Determine the (x, y) coordinate at the center of the cell enclosing the given text.  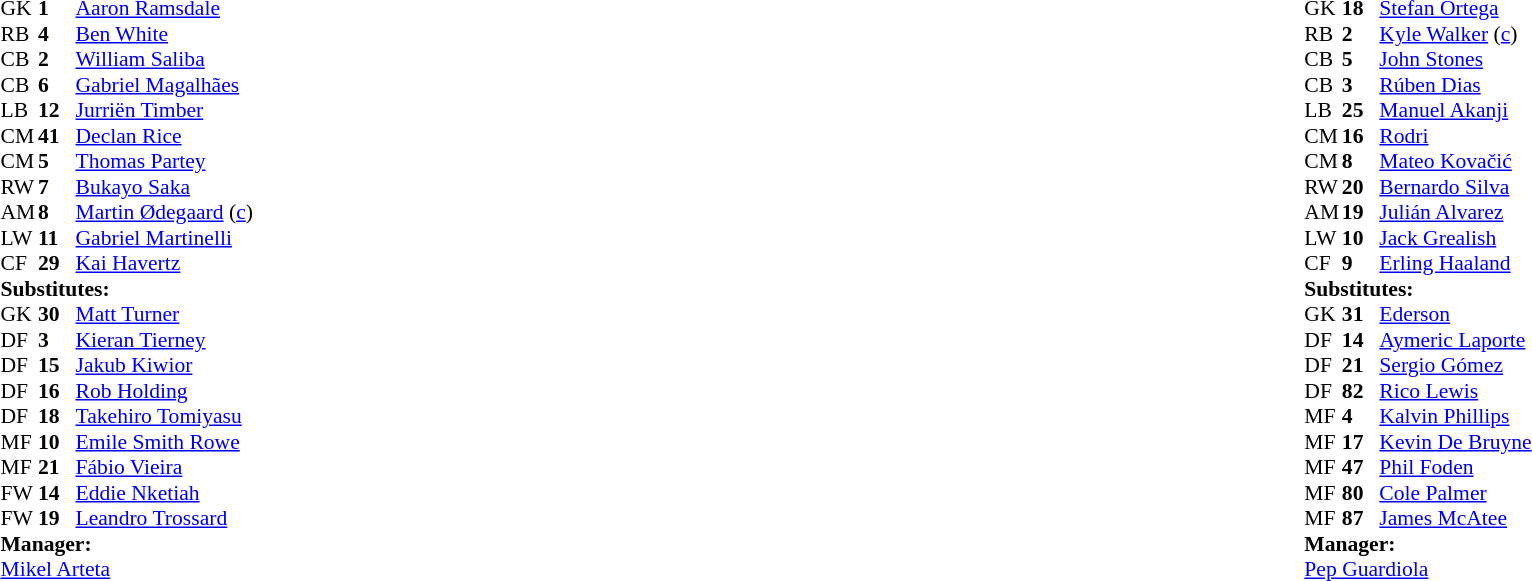
Mateo Kovačić (1455, 161)
Emile Smith Rowe (164, 442)
80 (1361, 493)
18 (57, 417)
17 (1361, 442)
25 (1361, 111)
Matt Turner (164, 315)
87 (1361, 519)
Rodri (1455, 136)
Gabriel Martinelli (164, 238)
Jakub Kiwior (164, 365)
Rico Lewis (1455, 391)
11 (57, 238)
Aymeric Laporte (1455, 340)
Kieran Tierney (164, 340)
Thomas Partey (164, 161)
Erling Haaland (1455, 263)
William Saliba (164, 59)
9 (1361, 263)
Jack Grealish (1455, 238)
20 (1361, 187)
82 (1361, 391)
Phil Foden (1455, 467)
Rúben Dias (1455, 85)
Rob Holding (164, 391)
Leandro Trossard (164, 519)
Declan Rice (164, 136)
Gabriel Magalhães (164, 85)
Manuel Akanji (1455, 111)
John Stones (1455, 59)
6 (57, 85)
Kai Havertz (164, 263)
12 (57, 111)
James McAtee (1455, 519)
Jurriën Timber (164, 111)
30 (57, 315)
Fábio Vieira (164, 467)
41 (57, 136)
Julián Alvarez (1455, 213)
31 (1361, 315)
15 (57, 365)
Cole Palmer (1455, 493)
Kevin De Bruyne (1455, 442)
47 (1361, 467)
Kalvin Phillips (1455, 417)
Martin Ødegaard (c) (164, 213)
29 (57, 263)
Bernardo Silva (1455, 187)
Eddie Nketiah (164, 493)
Sergio Gómez (1455, 365)
Kyle Walker (c) (1455, 34)
Bukayo Saka (164, 187)
Ederson (1455, 315)
7 (57, 187)
Takehiro Tomiyasu (164, 417)
Ben White (164, 34)
